Return [x, y] of the center of cell containing provided text 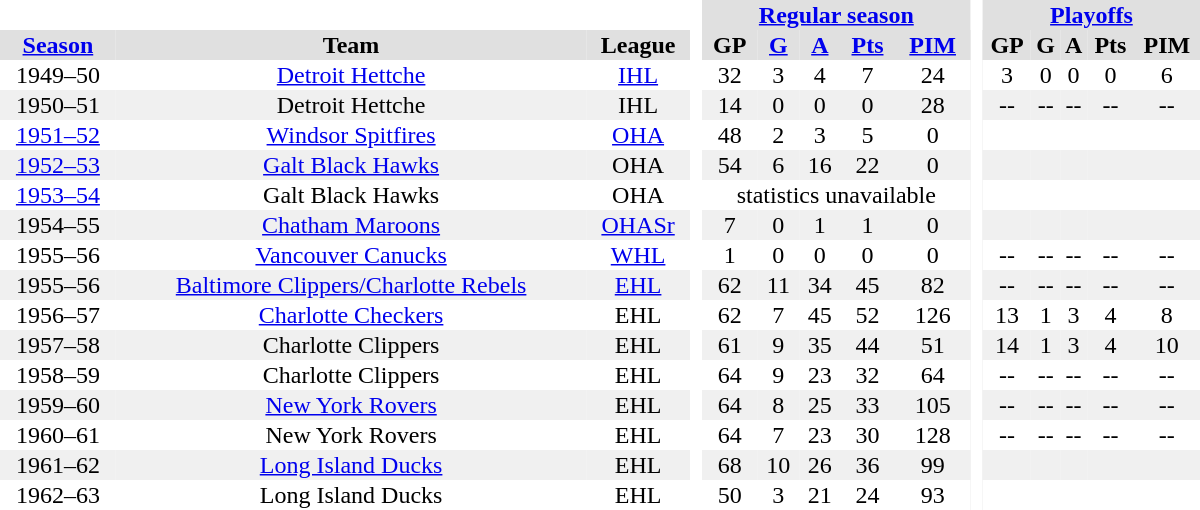
61 [730, 345]
Season [58, 45]
5 [868, 135]
1954–55 [58, 225]
Baltimore Clippers/Charlotte Rebels [352, 285]
1961–62 [58, 465]
54 [730, 165]
2 [779, 135]
82 [932, 285]
1952–53 [58, 165]
Playoffs [1092, 15]
1953–54 [58, 195]
68 [730, 465]
128 [932, 435]
50 [730, 495]
51 [932, 345]
1956–57 [58, 315]
1957–58 [58, 345]
35 [820, 345]
25 [820, 405]
WHL [638, 255]
126 [932, 315]
93 [932, 495]
28 [932, 105]
Chatham Maroons [352, 225]
1960–61 [58, 435]
Windsor Spitfires [352, 135]
1962–63 [58, 495]
1950–51 [58, 105]
52 [868, 315]
44 [868, 345]
26 [820, 465]
36 [868, 465]
1958–59 [58, 375]
48 [730, 135]
99 [932, 465]
13 [1007, 315]
Team [352, 45]
Vancouver Canucks [352, 255]
1951–52 [58, 135]
33 [868, 405]
League [638, 45]
statistics unavailable [836, 195]
Regular season [836, 15]
16 [820, 165]
11 [779, 285]
105 [932, 405]
1949–50 [58, 75]
OHASr [638, 225]
30 [868, 435]
21 [820, 495]
22 [868, 165]
Charlotte Checkers [352, 315]
34 [820, 285]
1959–60 [58, 405]
